From the cell containing the given text, extract its center point as [X, Y] coordinate. 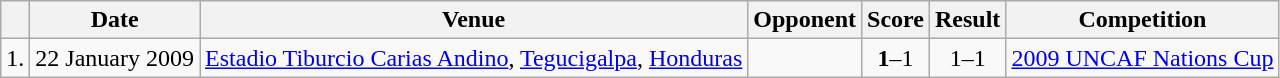
Opponent [805, 20]
Venue [474, 20]
22 January 2009 [115, 58]
1. [16, 58]
Date [115, 20]
Estadio Tiburcio Carias Andino, Tegucigalpa, Honduras [474, 58]
2009 UNCAF Nations Cup [1142, 58]
Competition [1142, 20]
Score [896, 20]
Result [967, 20]
